For the text-containing cell, return its midpoint in (X, Y) coordinate format. 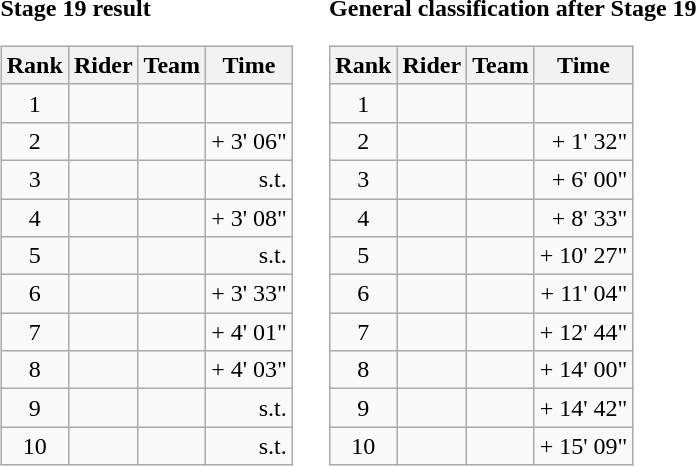
+ 14' 42" (584, 408)
+ 8' 33" (584, 217)
+ 4' 01" (250, 332)
+ 6' 00" (584, 179)
+ 11' 04" (584, 294)
+ 14' 00" (584, 370)
+ 12' 44" (584, 332)
+ 3' 08" (250, 217)
+ 15' 09" (584, 446)
+ 3' 33" (250, 294)
+ 3' 06" (250, 141)
+ 4' 03" (250, 370)
+ 1' 32" (584, 141)
+ 10' 27" (584, 256)
